From the cell containing the given text, extract its center point as (x, y) coordinate. 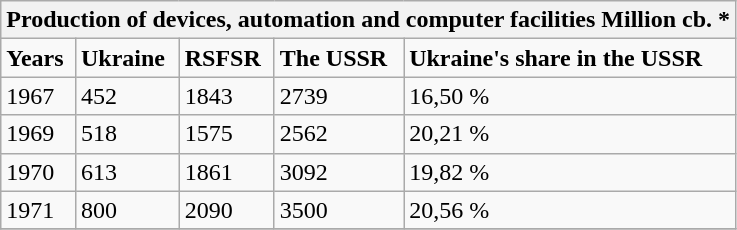
2090 (226, 210)
Ukraine's share in the USSR (570, 58)
1575 (226, 134)
1967 (38, 96)
1969 (38, 134)
518 (127, 134)
2562 (338, 134)
Production of devices, automation and computer facilities Million cb. * (368, 20)
1970 (38, 172)
Ukraine (127, 58)
3500 (338, 210)
452 (127, 96)
800 (127, 210)
1843 (226, 96)
613 (127, 172)
3092 (338, 172)
RSFSR (226, 58)
1861 (226, 172)
20,21 % (570, 134)
19,82 % (570, 172)
20,56 % (570, 210)
16,50 % (570, 96)
1971 (38, 210)
Years (38, 58)
2739 (338, 96)
The USSR (338, 58)
